Capture the cell that displays the provided text and extract its [x, y] central coordinate. 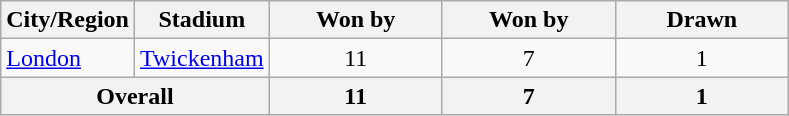
Twickenham [202, 58]
Overall [135, 96]
City/Region [68, 20]
London [68, 58]
Drawn [702, 20]
Stadium [202, 20]
